Detect which cell encompasses the target text, then output its (X, Y) center coordinate. 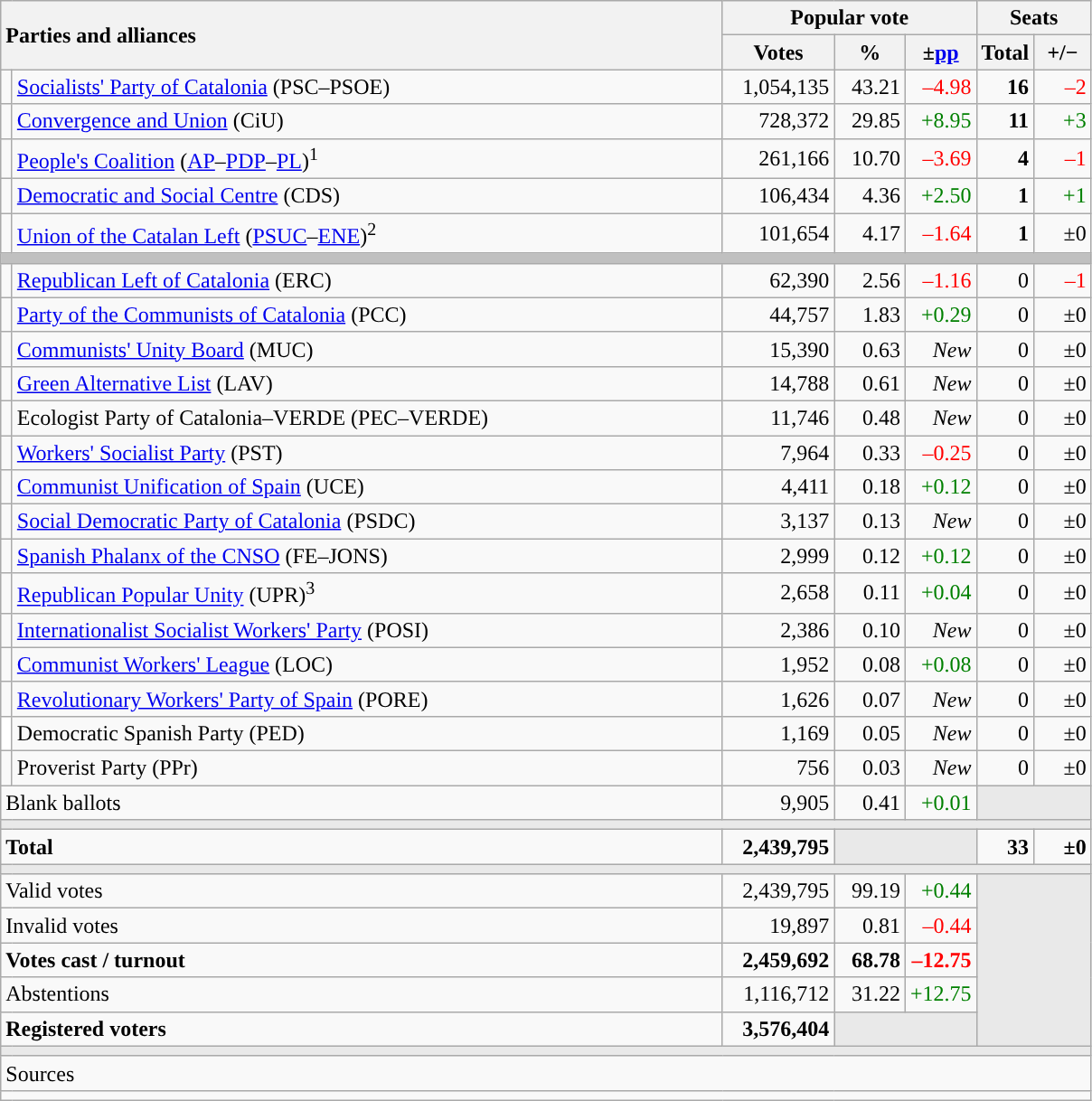
–3.69 (940, 159)
Registered voters (362, 1029)
4.17 (870, 233)
0.03 (870, 768)
62,390 (778, 280)
0.33 (870, 453)
2,459,692 (778, 960)
11,746 (778, 418)
101,654 (778, 233)
+8.95 (940, 121)
Votes (778, 52)
0.11 (870, 593)
Democratic and Social Centre (CDS) (367, 196)
14,788 (778, 383)
0.63 (870, 349)
+0.04 (940, 593)
0.10 (870, 630)
10.70 (870, 159)
Abstentions (362, 994)
–1.64 (940, 233)
1,054,135 (778, 87)
0.61 (870, 383)
+0.01 (940, 803)
+0.29 (940, 315)
16 (1005, 87)
Union of the Catalan Left (PSUC–ENE)2 (367, 233)
4,411 (778, 487)
2,386 (778, 630)
3,137 (778, 522)
29.85 (870, 121)
19,897 (778, 926)
44,757 (778, 315)
1,116,712 (778, 994)
+3 (1063, 121)
–0.44 (940, 926)
0.81 (870, 926)
Proverist Party (PPr) (367, 768)
Seats (1034, 18)
33 (1005, 847)
Republican Popular Unity (UPR)3 (367, 593)
–0.25 (940, 453)
15,390 (778, 349)
31.22 (870, 994)
4 (1005, 159)
728,372 (778, 121)
0.48 (870, 418)
% (870, 52)
Convergence and Union (CiU) (367, 121)
People's Coalition (AP–PDP–PL)1 (367, 159)
Revolutionary Workers' Party of Spain (PORE) (367, 699)
Workers' Socialist Party (PST) (367, 453)
0.07 (870, 699)
–4.98 (940, 87)
+1 (1063, 196)
99.19 (870, 891)
Popular vote (850, 18)
0.13 (870, 522)
–1.16 (940, 280)
Valid votes (362, 891)
+12.75 (940, 994)
756 (778, 768)
2,999 (778, 556)
Spanish Phalanx of the CNSO (FE–JONS) (367, 556)
±pp (940, 52)
Party of the Communists of Catalonia (PCC) (367, 315)
+0.08 (940, 664)
+0.44 (940, 891)
7,964 (778, 453)
Parties and alliances (362, 35)
Social Democratic Party of Catalonia (PSDC) (367, 522)
Internationalist Socialist Workers' Party (POSI) (367, 630)
0.05 (870, 734)
106,434 (778, 196)
Green Alternative List (LAV) (367, 383)
9,905 (778, 803)
0.12 (870, 556)
+/− (1063, 52)
1,169 (778, 734)
Sources (546, 1073)
Communist Workers' League (LOC) (367, 664)
Ecologist Party of Catalonia–VERDE (PEC–VERDE) (367, 418)
Blank ballots (362, 803)
Votes cast / turnout (362, 960)
Communist Unification of Spain (UCE) (367, 487)
Democratic Spanish Party (PED) (367, 734)
Invalid votes (362, 926)
43.21 (870, 87)
0.18 (870, 487)
68.78 (870, 960)
11 (1005, 121)
–2 (1063, 87)
1,952 (778, 664)
Republican Left of Catalonia (ERC) (367, 280)
2.56 (870, 280)
2,658 (778, 593)
Communists' Unity Board (MUC) (367, 349)
261,166 (778, 159)
1.83 (870, 315)
Socialists' Party of Catalonia (PSC–PSOE) (367, 87)
+2.50 (940, 196)
0.08 (870, 664)
1,626 (778, 699)
–12.75 (940, 960)
0.41 (870, 803)
3,576,404 (778, 1029)
4.36 (870, 196)
